Capture the cell that displays the provided text and extract its [x, y] central coordinate. 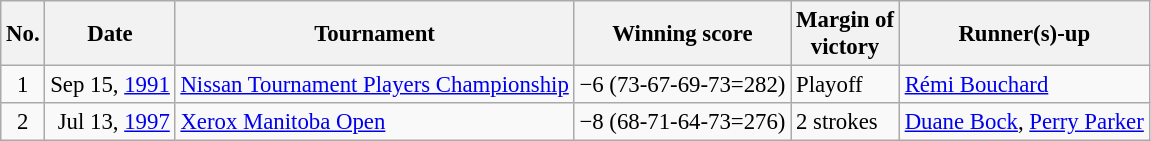
Rémi Bouchard [1024, 85]
1 [23, 85]
−6 (73-67-69-73=282) [682, 85]
Margin ofvictory [846, 34]
Runner(s)-up [1024, 34]
2 [23, 122]
Duane Bock, Perry Parker [1024, 122]
Xerox Manitoba Open [374, 122]
−8 (68-71-64-73=276) [682, 122]
Date [110, 34]
2 strokes [846, 122]
Sep 15, 1991 [110, 85]
No. [23, 34]
Jul 13, 1997 [110, 122]
Playoff [846, 85]
Winning score [682, 34]
Tournament [374, 34]
Nissan Tournament Players Championship [374, 85]
